For the text-containing cell, return its midpoint in [X, Y] coordinate format. 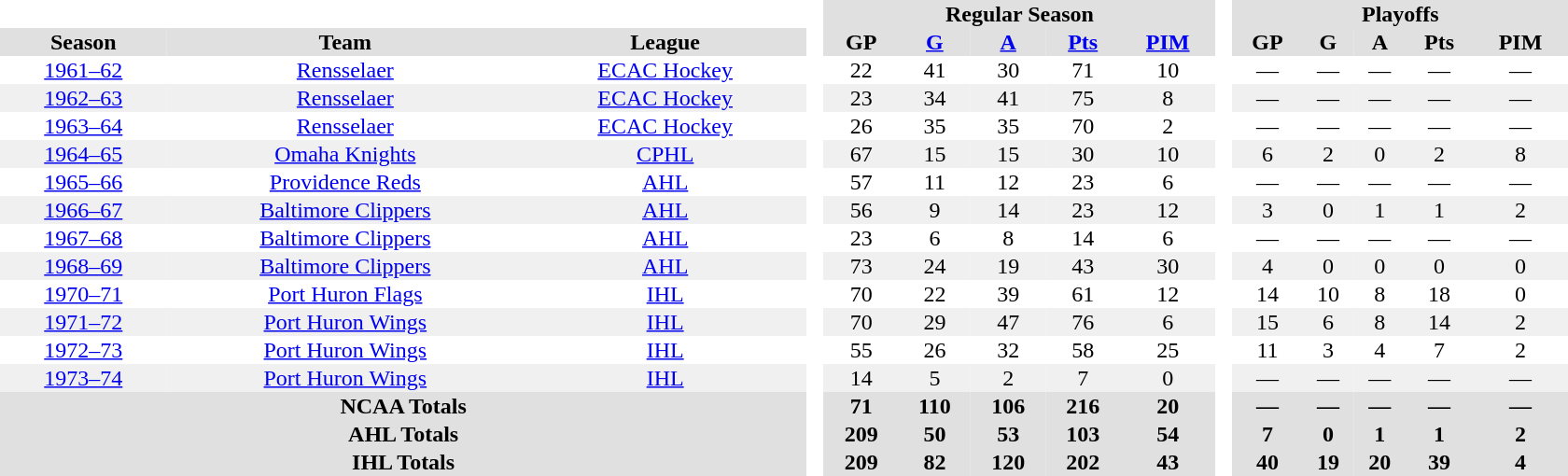
1968–69 [84, 266]
18 [1439, 294]
1964–65 [84, 154]
Port Huron Flags [345, 294]
IHL Totals [403, 462]
1967–68 [84, 238]
82 [935, 462]
League [665, 42]
76 [1083, 322]
1971–72 [84, 322]
50 [935, 434]
202 [1083, 462]
Season [84, 42]
Providence Reds [345, 182]
216 [1083, 406]
1972–73 [84, 350]
73 [861, 266]
Omaha Knights [345, 154]
53 [1008, 434]
120 [1008, 462]
40 [1267, 462]
9 [935, 210]
56 [861, 210]
106 [1008, 406]
1963–64 [84, 126]
47 [1008, 322]
1965–66 [84, 182]
5 [935, 378]
103 [1083, 434]
32 [1008, 350]
75 [1083, 98]
58 [1083, 350]
CPHL [665, 154]
67 [861, 154]
1962–63 [84, 98]
57 [861, 182]
61 [1083, 294]
AHL Totals [403, 434]
54 [1168, 434]
110 [935, 406]
34 [935, 98]
Playoffs [1400, 14]
1973–74 [84, 378]
24 [935, 266]
Team [345, 42]
1961–62 [84, 70]
55 [861, 350]
Regular Season [1020, 14]
1970–71 [84, 294]
1966–67 [84, 210]
29 [935, 322]
25 [1168, 350]
NCAA Totals [403, 406]
